Output the (X, Y) coordinate of the center of the cell containing the given text.  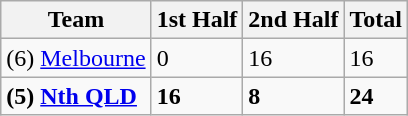
(6) Melbourne (76, 58)
1st Half (197, 20)
(5) Nth QLD (76, 96)
Team (76, 20)
24 (376, 96)
0 (197, 58)
Total (376, 20)
8 (294, 96)
2nd Half (294, 20)
